Pinpoint the cell where the given text exists, returning its [X, Y] midpoint coordinate. 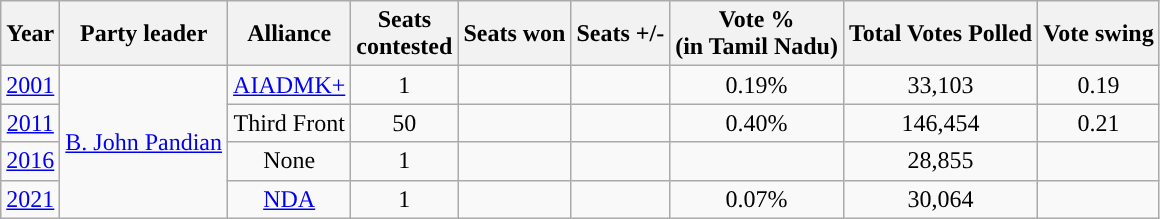
None [290, 161]
0.21 [1099, 123]
0.19 [1099, 85]
33,103 [940, 85]
AIADMK+ [290, 85]
0.19% [757, 85]
Total Votes Polled [940, 34]
28,855 [940, 161]
Vote swing [1099, 34]
2016 [30, 161]
Alliance [290, 34]
Seatscontested [404, 34]
B. John Pandian [144, 142]
Party leader [144, 34]
0.07% [757, 199]
2011 [30, 123]
50 [404, 123]
Vote %(in Tamil Nadu) [757, 34]
Seats won [514, 34]
NDA [290, 199]
Third Front [290, 123]
2021 [30, 199]
Seats +/- [620, 34]
Year [30, 34]
2001 [30, 85]
0.40% [757, 123]
146,454 [940, 123]
30,064 [940, 199]
